For the text-containing cell, return its midpoint in (X, Y) coordinate format. 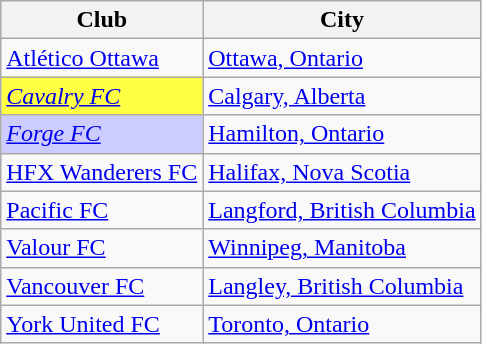
Forge FC (102, 134)
HFX Wanderers FC (102, 172)
Halifax, Nova Scotia (342, 172)
Calgary, Alberta (342, 96)
Cavalry FC (102, 96)
Langford, British Columbia (342, 210)
Hamilton, Ontario (342, 134)
Toronto, Ontario (342, 324)
Ottawa, Ontario (342, 58)
Club (102, 20)
Pacific FC (102, 210)
Vancouver FC (102, 286)
City (342, 20)
Langley, British Columbia (342, 286)
Winnipeg, Manitoba (342, 248)
Atlético Ottawa (102, 58)
York United FC (102, 324)
Valour FC (102, 248)
